Scan for the cell matching the given text and deliver its (x, y) coordinate at center. 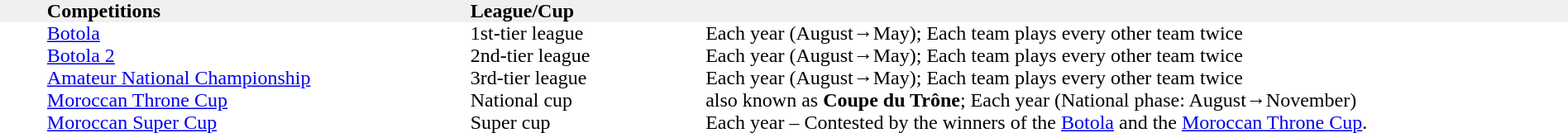
National cup (588, 101)
Competitions (259, 12)
3rd-tier league (588, 78)
Botola (259, 33)
Amateur National Championship (259, 78)
also known as Coupe du Trône; Each year (National phase: August→November) (1136, 101)
1st-tier league (588, 33)
2nd-tier league (588, 56)
League/Cup (588, 12)
Botola 2 (259, 56)
Moroccan Throne Cup (259, 101)
